Extract the (X, Y) coordinate from the center of the cell holding the provided text.  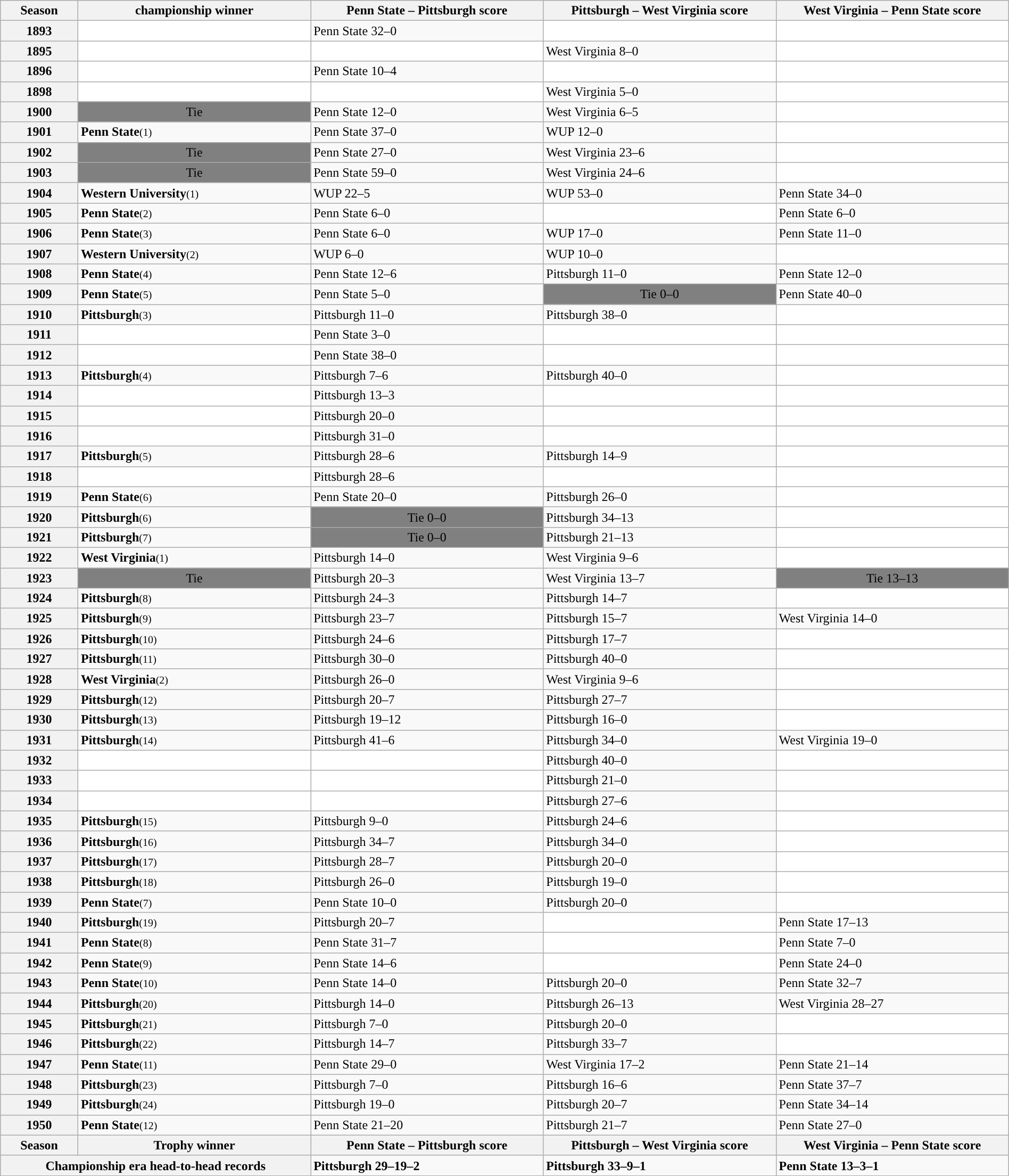
West Virginia 28–27 (892, 1004)
Pittsburgh(4) (194, 375)
West Virginia 19–0 (892, 740)
Penn State 32–7 (892, 983)
1916 (39, 436)
West Virginia 13–7 (660, 578)
1946 (39, 1044)
Pittsburgh(11) (194, 659)
Penn State(6) (194, 497)
Pittsburgh(7) (194, 537)
1945 (39, 1024)
1939 (39, 902)
1927 (39, 659)
Penn State 10–0 (427, 902)
1907 (39, 254)
West Virginia 5–0 (660, 92)
Penn State 32–0 (427, 31)
1900 (39, 112)
West Virginia 17–2 (660, 1064)
WUP 12–0 (660, 132)
WUP 17–0 (660, 233)
Pittsburgh 23–7 (427, 619)
Pittsburgh 21–13 (660, 537)
1918 (39, 476)
1930 (39, 720)
Penn State 21–14 (892, 1064)
Pittsburgh(9) (194, 619)
Pittsburgh 28–7 (427, 861)
Pittsburgh(8) (194, 598)
Penn State 34–0 (892, 193)
West Virginia 8–0 (660, 51)
Penn State(1) (194, 132)
Penn State 14–0 (427, 983)
Pittsburgh 31–0 (427, 436)
1905 (39, 213)
Tie 13–13 (892, 578)
Pittsburgh 27–6 (660, 801)
1926 (39, 639)
West Virginia(2) (194, 679)
Pittsburgh(16) (194, 841)
1923 (39, 578)
Pittsburgh 33–9–1 (660, 1165)
Penn State(5) (194, 294)
Penn State 37–7 (892, 1084)
Penn State 31–7 (427, 943)
Penn State(10) (194, 983)
Pittsburgh(23) (194, 1084)
Pittsburgh 16–0 (660, 720)
1949 (39, 1105)
Pittsburgh 15–7 (660, 619)
Pittsburgh 9–0 (427, 821)
Pittsburgh 14–9 (660, 456)
1914 (39, 396)
Pittsburgh 13–3 (427, 396)
1896 (39, 71)
Pittsburgh(10) (194, 639)
1943 (39, 983)
Pittsburgh(3) (194, 315)
1938 (39, 882)
championship winner (194, 11)
Pittsburgh 30–0 (427, 659)
Trophy winner (194, 1145)
Pittsburgh(19) (194, 923)
Pittsburgh 20–3 (427, 578)
West Virginia 24–6 (660, 172)
1902 (39, 152)
West Virginia 23–6 (660, 152)
Pittsburgh 7–6 (427, 375)
Pittsburgh(13) (194, 720)
1940 (39, 923)
1910 (39, 315)
Pittsburgh 41–6 (427, 740)
1944 (39, 1004)
1904 (39, 193)
1909 (39, 294)
Pittsburgh 21–0 (660, 780)
1893 (39, 31)
West Virginia(1) (194, 557)
Penn State 20–0 (427, 497)
Pittsburgh 27–7 (660, 700)
Pittsburgh 17–7 (660, 639)
Penn State 5–0 (427, 294)
1913 (39, 375)
Western University(2) (194, 254)
WUP 6–0 (427, 254)
Pittsburgh 38–0 (660, 315)
1911 (39, 335)
1895 (39, 51)
1920 (39, 517)
Penn State 34–14 (892, 1105)
1941 (39, 943)
Pittsburgh 19–12 (427, 720)
1901 (39, 132)
Western University(1) (194, 193)
Penn State(2) (194, 213)
Penn State 7–0 (892, 943)
Penn State(4) (194, 274)
1936 (39, 841)
WUP 10–0 (660, 254)
1925 (39, 619)
Pittsburgh(21) (194, 1024)
Penn State 12–6 (427, 274)
1932 (39, 760)
1937 (39, 861)
Penn State 40–0 (892, 294)
1915 (39, 416)
Pittsburgh 33–7 (660, 1044)
1917 (39, 456)
1922 (39, 557)
Pittsburgh 29–19–2 (427, 1165)
Penn State 11–0 (892, 233)
Pittsburgh(18) (194, 882)
Pittsburgh(24) (194, 1105)
Penn State 13–3–1 (892, 1165)
Pittsburgh(14) (194, 740)
Penn State(11) (194, 1064)
1942 (39, 963)
West Virginia 6–5 (660, 112)
WUP 22–5 (427, 193)
1928 (39, 679)
Penn State(8) (194, 943)
1912 (39, 355)
Pittsburgh(17) (194, 861)
1924 (39, 598)
Pittsburgh(6) (194, 517)
1948 (39, 1084)
Pittsburgh 34–7 (427, 841)
Penn State 37–0 (427, 132)
Pittsburgh 21–7 (660, 1125)
Pittsburgh(12) (194, 700)
Pittsburgh 16–6 (660, 1084)
1931 (39, 740)
1919 (39, 497)
1933 (39, 780)
Pittsburgh(15) (194, 821)
1903 (39, 172)
Penn State 3–0 (427, 335)
WUP 53–0 (660, 193)
1908 (39, 274)
Penn State 17–13 (892, 923)
Pittsburgh 34–13 (660, 517)
Penn State 29–0 (427, 1064)
1934 (39, 801)
Penn State 10–4 (427, 71)
Pittsburgh(5) (194, 456)
Pittsburgh 24–3 (427, 598)
1947 (39, 1064)
1935 (39, 821)
1950 (39, 1125)
Penn State(9) (194, 963)
Penn State(7) (194, 902)
1921 (39, 537)
West Virginia 14–0 (892, 619)
Penn State 38–0 (427, 355)
Pittsburgh 26–13 (660, 1004)
Penn State 21–20 (427, 1125)
Penn State(12) (194, 1125)
Penn State 14–6 (427, 963)
Penn State 59–0 (427, 172)
1898 (39, 92)
Pittsburgh(22) (194, 1044)
1929 (39, 700)
Penn State 24–0 (892, 963)
1906 (39, 233)
Championship era head-to-head records (155, 1165)
Penn State(3) (194, 233)
Pittsburgh(20) (194, 1004)
